Capture the cell that displays the provided text and extract its (X, Y) central coordinate. 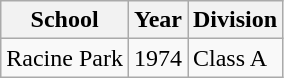
1974 (158, 58)
Racine Park (65, 58)
Division (236, 20)
Year (158, 20)
School (65, 20)
Class A (236, 58)
